Capture the cell that displays the provided text and extract its [X, Y] central coordinate. 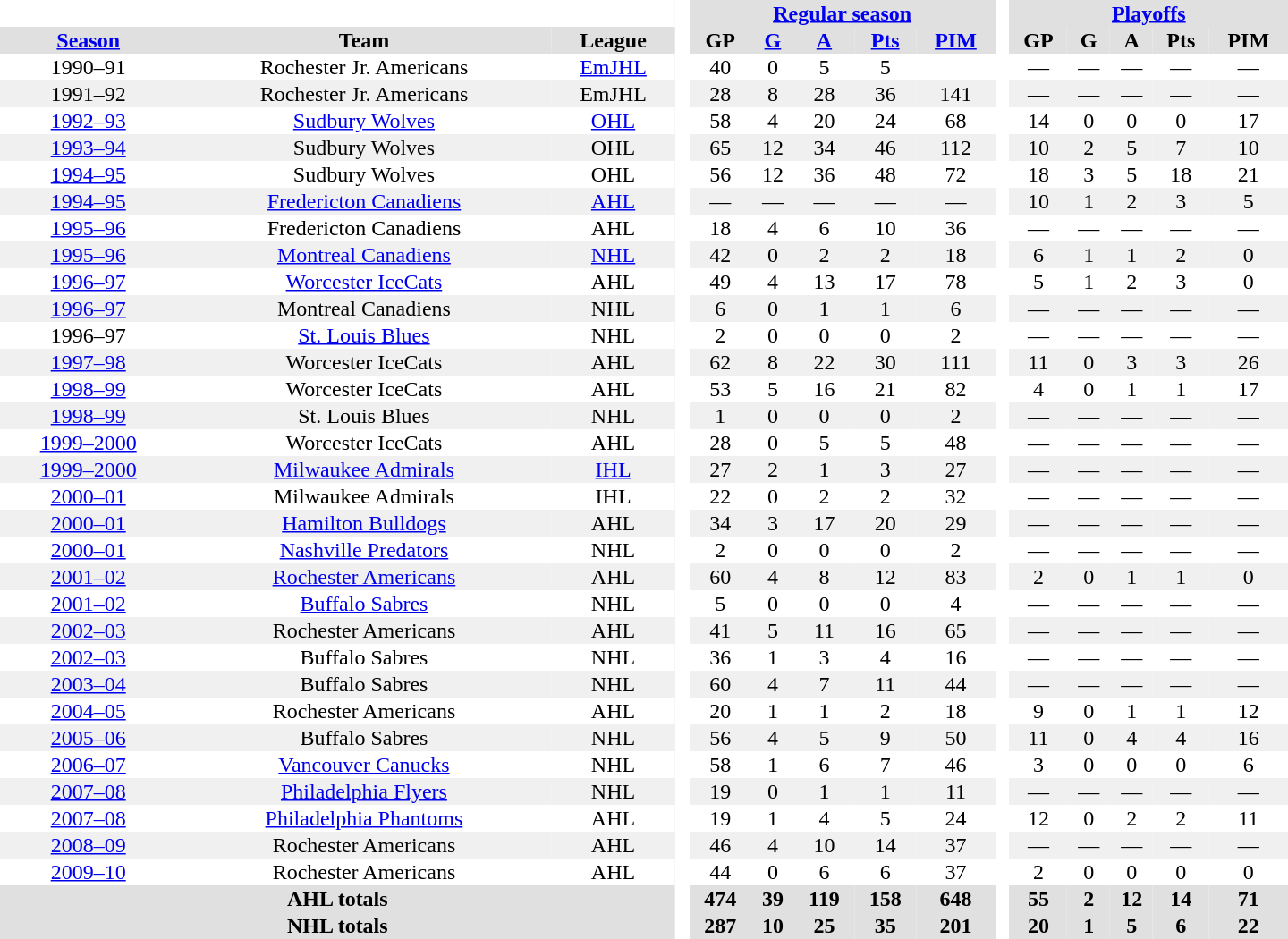
Nashville Predators [363, 550]
29 [955, 523]
41 [721, 630]
26 [1249, 362]
Team [363, 40]
49 [721, 282]
2004–05 [88, 711]
1993–94 [88, 148]
1991–92 [88, 94]
40 [721, 67]
474 [721, 899]
1990–91 [88, 67]
111 [955, 362]
Hamilton Bulldogs [363, 523]
42 [721, 255]
62 [721, 362]
Philadelphia Phantoms [363, 818]
119 [825, 899]
71 [1249, 899]
35 [885, 926]
2003–04 [88, 684]
158 [885, 899]
Regular season [843, 13]
83 [955, 577]
1992–93 [88, 121]
32 [955, 496]
55 [1039, 899]
1997–98 [88, 362]
30 [885, 362]
AHL totals [338, 899]
72 [955, 174]
Vancouver Canucks [363, 765]
112 [955, 148]
NHL totals [338, 926]
Philadelphia Flyers [363, 791]
50 [955, 738]
2008–09 [88, 845]
39 [773, 899]
78 [955, 282]
53 [721, 389]
League [613, 40]
82 [955, 389]
287 [721, 926]
2005–06 [88, 738]
141 [955, 94]
201 [955, 926]
648 [955, 899]
2009–10 [88, 872]
Season [88, 40]
25 [825, 926]
68 [955, 121]
2006–07 [88, 765]
13 [825, 282]
Playoffs [1148, 13]
